Identify which cell holds the provided text, then report its (X, Y) central coordinate. 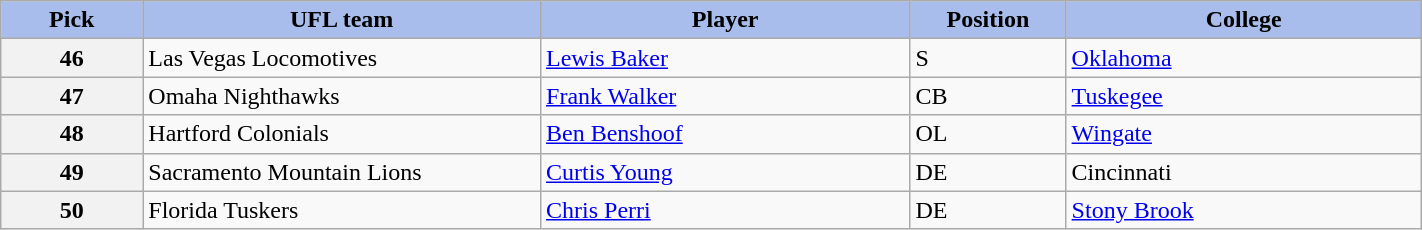
Omaha Nighthawks (342, 96)
50 (72, 210)
Las Vegas Locomotives (342, 58)
College (1244, 20)
Ben Benshoof (726, 134)
Sacramento Mountain Lions (342, 172)
Cincinnati (1244, 172)
48 (72, 134)
49 (72, 172)
Chris Perri (726, 210)
CB (988, 96)
Lewis Baker (726, 58)
Wingate (1244, 134)
Pick (72, 20)
OL (988, 134)
Player (726, 20)
Florida Tuskers (342, 210)
Frank Walker (726, 96)
Oklahoma (1244, 58)
46 (72, 58)
S (988, 58)
Curtis Young (726, 172)
Tuskegee (1244, 96)
Stony Brook (1244, 210)
UFL team (342, 20)
47 (72, 96)
Hartford Colonials (342, 134)
Position (988, 20)
